Return [x, y] of the center of cell containing provided text 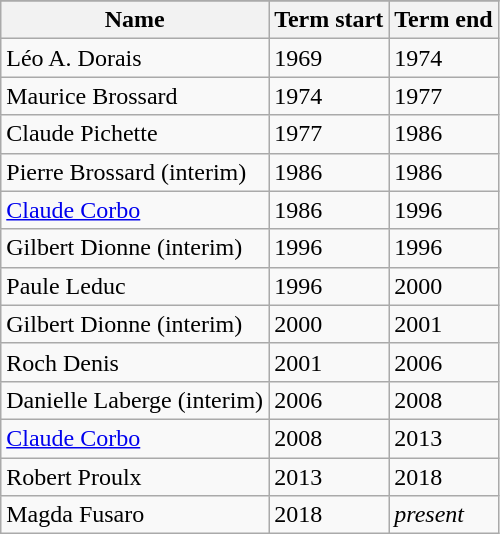
Term start [329, 20]
Roch Denis [135, 362]
Maurice Brossard [135, 96]
Claude Pichette [135, 134]
1969 [329, 58]
Magda Fusaro [135, 515]
Léo A. Dorais [135, 58]
Robert Proulx [135, 477]
Pierre Brossard (interim) [135, 172]
Name [135, 20]
Danielle Laberge (interim) [135, 400]
present [444, 515]
Term end [444, 20]
Paule Leduc [135, 286]
